Pinpoint the cell where the given text exists, returning its (x, y) midpoint coordinate. 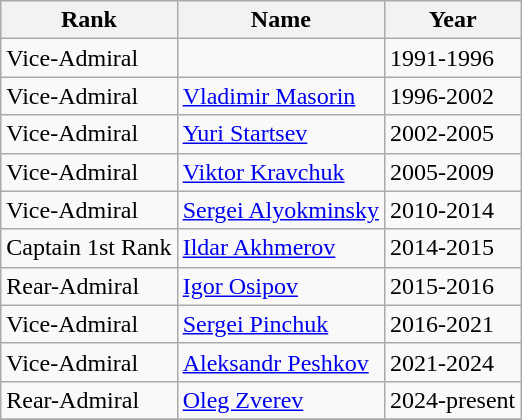
Sergei Alyokminsky (280, 210)
Oleg Zverev (280, 400)
1996-2002 (452, 96)
2014-2015 (452, 248)
2024-present (452, 400)
2021-2024 (452, 362)
Year (452, 20)
Vladimir Masorin (280, 96)
Rank (89, 20)
2005-2009 (452, 172)
Viktor Kravchuk (280, 172)
Captain 1st Rank (89, 248)
Aleksandr Peshkov (280, 362)
2002-2005 (452, 134)
Yuri Startsev (280, 134)
Ildar Akhmerov (280, 248)
2015-2016 (452, 286)
Name (280, 20)
Sergei Pinchuk (280, 324)
2010-2014 (452, 210)
2016-2021 (452, 324)
Igor Osipov (280, 286)
1991-1996 (452, 58)
